Detect which cell encompasses the target text, then output its (X, Y) center coordinate. 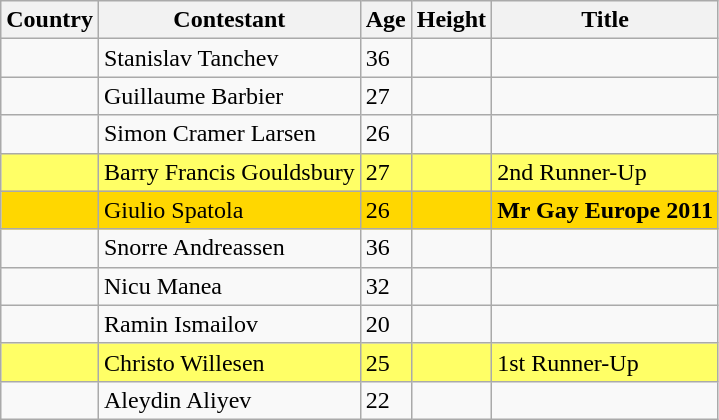
Country (50, 20)
Barry Francis Gouldsbury (229, 172)
20 (386, 324)
22 (386, 400)
Giulio Spatola (229, 210)
Simon Cramer Larsen (229, 134)
Aleydin Aliyev (229, 400)
Height (451, 20)
25 (386, 362)
Snorre Andreassen (229, 248)
1st Runner-Up (606, 362)
2nd Runner-Up (606, 172)
Nicu Manea (229, 286)
Christo Willesen (229, 362)
Title (606, 20)
Age (386, 20)
Ramin Ismailov (229, 324)
Mr Gay Europe 2011 (606, 210)
32 (386, 286)
Stanislav Tanchev (229, 58)
Contestant (229, 20)
Guillaume Barbier (229, 96)
